Return the (x, y) coordinate for the center point of the cell that contains the specified text.  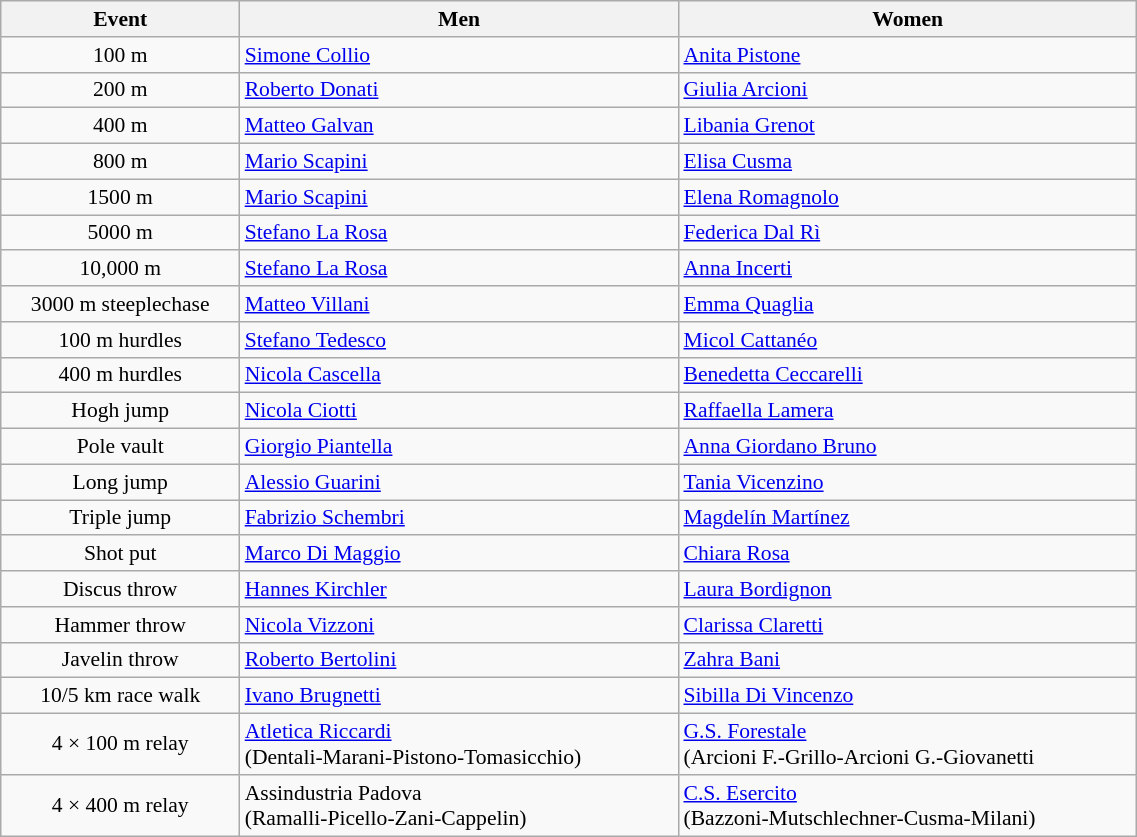
4 × 100 m relay (120, 744)
Anna Incerti (907, 269)
Simone Collio (460, 55)
Clarissa Claretti (907, 625)
Sibilla Di Vincenzo (907, 696)
10/5 km race walk (120, 696)
Benedetta Ceccarelli (907, 375)
Laura Bordignon (907, 589)
Roberto Bertolini (460, 660)
Stefano Tedesco (460, 340)
Shot put (120, 554)
Men (460, 19)
Ivano Brugnetti (460, 696)
Marco Di Maggio (460, 554)
Alessio Guarini (460, 482)
Fabrizio Schembri (460, 518)
Giulia Arcioni (907, 90)
Magdelín Martínez (907, 518)
Discus throw (120, 589)
C.S. Esercito(Bazzoni-Mutschlechner-Cusma-Milani) (907, 806)
Nicola Ciotti (460, 411)
Matteo Galvan (460, 126)
800 m (120, 162)
3000 m steeplechase (120, 304)
Matteo Villani (460, 304)
Long jump (120, 482)
Micol Cattanéo (907, 340)
Libania Grenot (907, 126)
Assindustria Padova(Ramalli-Picello-Zani-Cappelin) (460, 806)
Chiara Rosa (907, 554)
400 m hurdles (120, 375)
Tania Vicenzino (907, 482)
Roberto Donati (460, 90)
Raffaella Lamera (907, 411)
Elisa Cusma (907, 162)
100 m hurdles (120, 340)
5000 m (120, 233)
Javelin throw (120, 660)
Pole vault (120, 447)
4 × 400 m relay (120, 806)
Elena Romagnolo (907, 197)
100 m (120, 55)
Event (120, 19)
Triple jump (120, 518)
Emma Quaglia (907, 304)
G.S. Forestale(Arcioni F.-Grillo-Arcioni G.-Giovanetti (907, 744)
Hammer throw (120, 625)
Anita Pistone (907, 55)
10,000 m (120, 269)
Zahra Bani (907, 660)
Women (907, 19)
Hogh jump (120, 411)
Atletica Riccardi(Dentali-Marani-Pistono-Tomasicchio) (460, 744)
Nicola Vizzoni (460, 625)
Giorgio Piantella (460, 447)
400 m (120, 126)
1500 m (120, 197)
Hannes Kirchler (460, 589)
Nicola Cascella (460, 375)
Anna Giordano Bruno (907, 447)
200 m (120, 90)
Federica Dal Rì (907, 233)
